For the text-containing cell, return its midpoint in (X, Y) coordinate format. 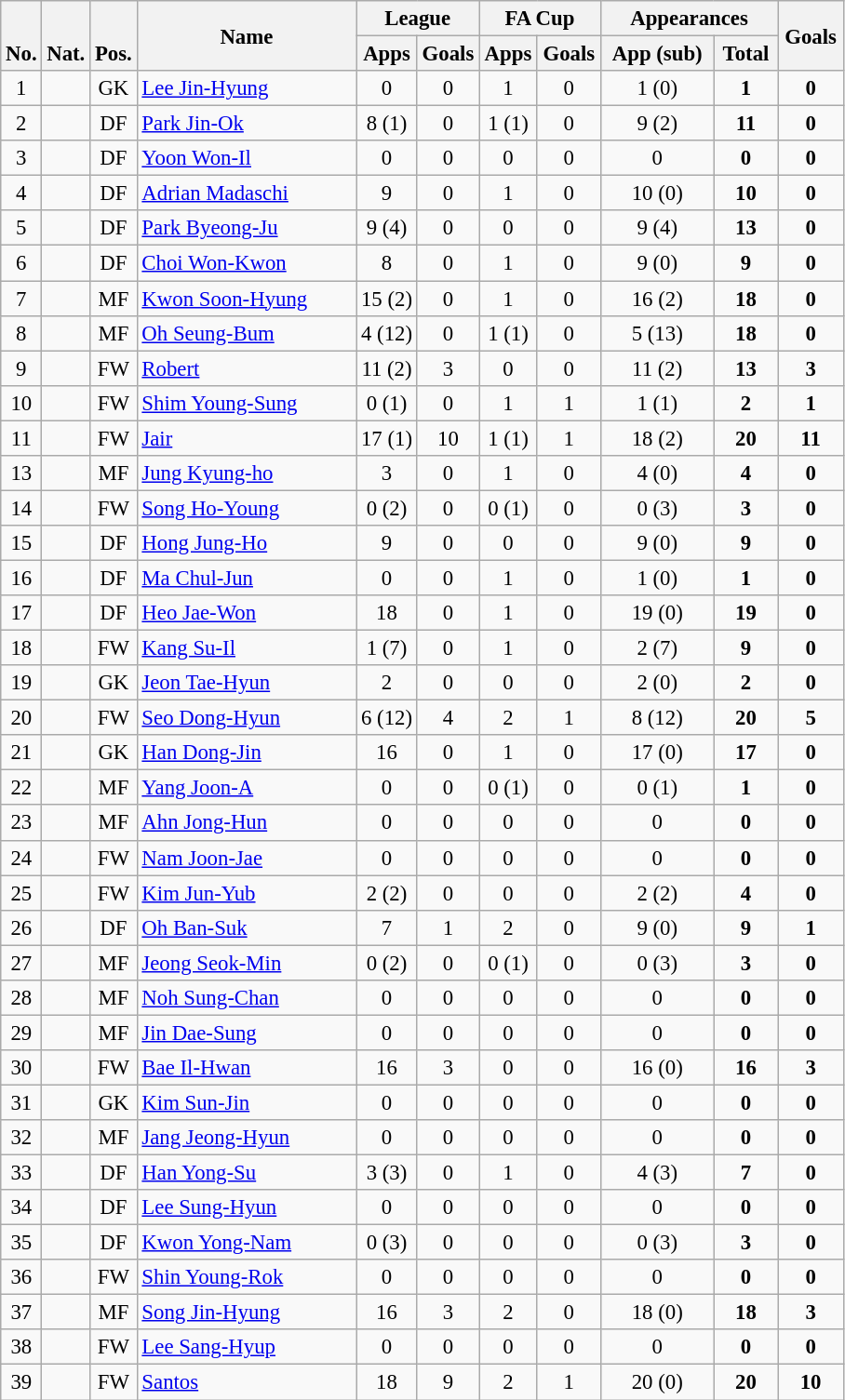
2 (7) (657, 648)
6 (12) (387, 718)
Jin Dae-Sung (247, 1033)
25 (21, 893)
Appearances (689, 19)
Han Dong-Jin (247, 753)
Santos (247, 1382)
App (sub) (657, 54)
32 (21, 1138)
Kim Sun-Jin (247, 1102)
24 (21, 858)
Kang Su-Il (247, 648)
Jang Jeong-Hyun (247, 1138)
Song Jin-Hyung (247, 1313)
16 (0) (657, 1068)
Song Ho-Young (247, 508)
Choi Won-Kwon (247, 263)
9 (2) (657, 124)
No. (21, 35)
Han Yong-Su (247, 1173)
30 (21, 1068)
4 (12) (387, 333)
20 (0) (657, 1382)
Jeon Tae-Hyun (247, 683)
Noh Sung-Chan (247, 998)
28 (21, 998)
Yang Joon-A (247, 788)
27 (21, 963)
10 (0) (657, 193)
Name (247, 35)
36 (21, 1277)
33 (21, 1173)
Jeong Seok-Min (247, 963)
29 (21, 1033)
6 (21, 263)
Seo Dong-Hyun (247, 718)
Hong Jung-Ho (247, 543)
23 (21, 823)
3 (3) (387, 1173)
Lee Sung-Hyun (247, 1207)
17 (0) (657, 753)
15 (21, 543)
Oh Ban-Suk (247, 927)
League (418, 19)
Ahn Jong-Hun (247, 823)
Heo Jae-Won (247, 613)
5 (13) (657, 333)
21 (21, 753)
Jung Kyung-ho (247, 473)
Kwon Yong-Nam (247, 1243)
22 (21, 788)
26 (21, 927)
Nat. (66, 35)
8 (1) (387, 124)
Yoon Won-Il (247, 158)
Bae Il-Hwan (247, 1068)
31 (21, 1102)
Jair (247, 438)
16 (2) (657, 299)
18 (0) (657, 1313)
37 (21, 1313)
34 (21, 1207)
38 (21, 1348)
Pos. (114, 35)
Shim Young-Sung (247, 403)
35 (21, 1243)
8 (12) (657, 718)
Park Jin-Ok (247, 124)
39 (21, 1382)
Lee Sang-Hyup (247, 1348)
Oh Seung-Bum (247, 333)
FA Cup (540, 19)
Robert (247, 368)
Park Byeong-Ju (247, 228)
Ma Chul-Jun (247, 578)
Total (746, 54)
1 (7) (387, 648)
19 (0) (657, 613)
Nam Joon-Jae (247, 858)
4 (0) (657, 473)
Kim Jun-Yub (247, 893)
2 (0) (657, 683)
Shin Young-Rok (247, 1277)
Kwon Soon-Hyung (247, 299)
4 (3) (657, 1173)
15 (2) (387, 299)
17 (1) (387, 438)
14 (21, 508)
Adrian Madaschi (247, 193)
18 (2) (657, 438)
Lee Jin-Hyung (247, 88)
